Search for the cell housing the specified text and yield its (x, y) center coordinate. 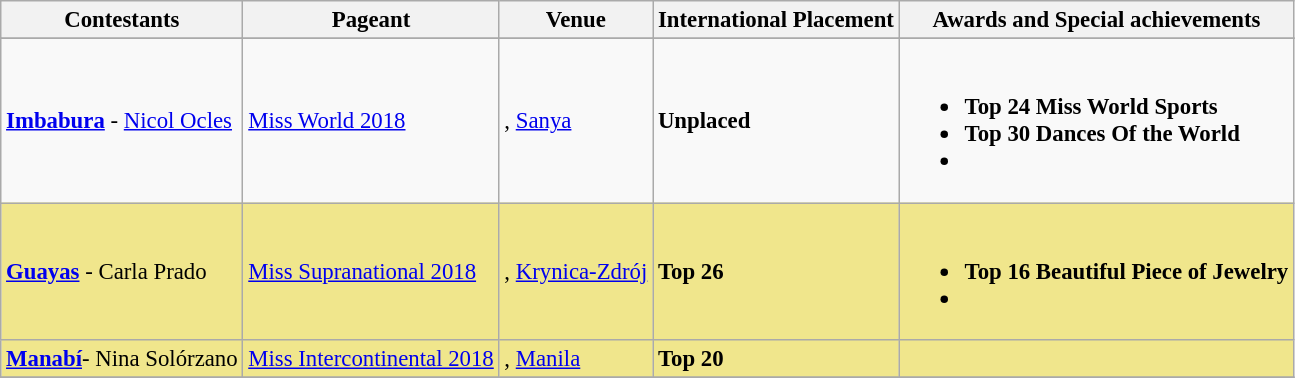
Awards and Special achievements (1096, 20)
, Krynica-Zdrój (576, 272)
Imbabura - Nicol Ocles (122, 121)
Top 24 Miss World SportsTop 30 Dances Of the World (1096, 121)
Miss Intercontinental 2018 (371, 359)
Top 20 (776, 359)
International Placement (776, 20)
Top 16 Beautiful Piece of Jewelry (1096, 272)
, Sanya (576, 121)
Unplaced (776, 121)
Pageant (371, 20)
Guayas - Carla Prado (122, 272)
Miss World 2018 (371, 121)
Contestants (122, 20)
, Manila (576, 359)
Top 26 (776, 272)
Manabí- Nina Solórzano (122, 359)
Miss Supranational 2018 (371, 272)
Venue (576, 20)
